Determine the (X, Y) coordinate at the center of the cell enclosing the given text.  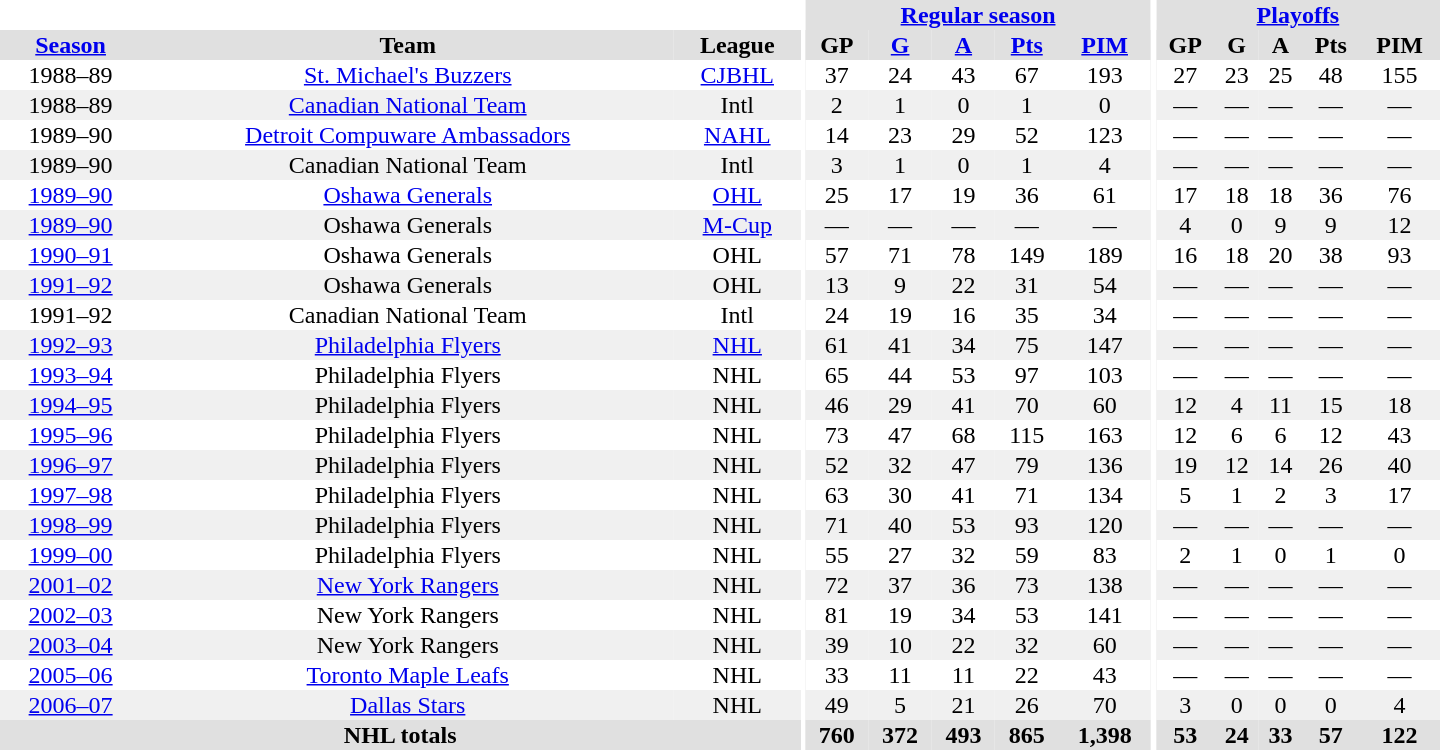
1996–97 (70, 465)
39 (836, 645)
63 (836, 495)
30 (900, 495)
54 (1104, 285)
81 (836, 615)
2003–04 (70, 645)
76 (1400, 195)
Detroit Compuware Ambassadors (408, 135)
49 (836, 705)
M-Cup (737, 225)
149 (1026, 255)
1997–98 (70, 495)
134 (1104, 495)
St. Michael's Buzzers (408, 75)
20 (1281, 255)
35 (1026, 315)
78 (964, 255)
Playoffs (1298, 15)
NAHL (737, 135)
Season (70, 45)
CJBHL (737, 75)
136 (1104, 465)
League (737, 45)
48 (1330, 75)
Toronto Maple Leafs (408, 675)
122 (1400, 735)
83 (1104, 555)
372 (900, 735)
865 (1026, 735)
75 (1026, 345)
1990–91 (70, 255)
1993–94 (70, 375)
31 (1026, 285)
163 (1104, 435)
2006–07 (70, 705)
65 (836, 375)
1998–99 (70, 525)
1992–93 (70, 345)
760 (836, 735)
1995–96 (70, 435)
147 (1104, 345)
115 (1026, 435)
59 (1026, 555)
21 (964, 705)
2001–02 (70, 585)
79 (1026, 465)
123 (1104, 135)
15 (1330, 405)
2005–06 (70, 675)
NHL totals (400, 735)
46 (836, 405)
1994–95 (70, 405)
189 (1104, 255)
38 (1330, 255)
68 (964, 435)
493 (964, 735)
44 (900, 375)
2002–03 (70, 615)
10 (900, 645)
Regular season (978, 15)
120 (1104, 525)
141 (1104, 615)
67 (1026, 75)
13 (836, 285)
138 (1104, 585)
97 (1026, 375)
103 (1104, 375)
72 (836, 585)
193 (1104, 75)
1999–00 (70, 555)
Team (408, 45)
55 (836, 555)
1,398 (1104, 735)
Dallas Stars (408, 705)
155 (1400, 75)
